Return (X, Y) of the center of cell containing provided text 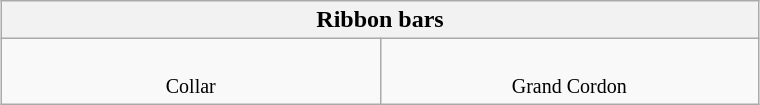
Grand Cordon (569, 72)
Ribbon bars (380, 20)
Collar (191, 72)
